Locate the cell with the specified text and output its (x, y) center coordinate. 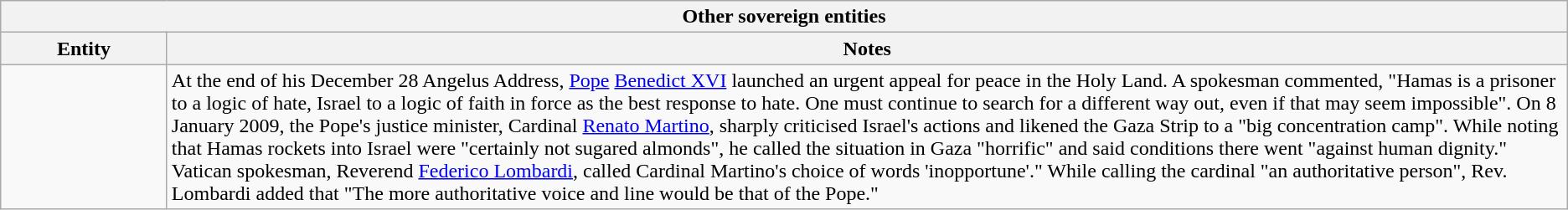
Other sovereign entities (784, 17)
Entity (84, 49)
Notes (867, 49)
